Find where the given text appears and provide that cell's center as [X, Y] coordinate. 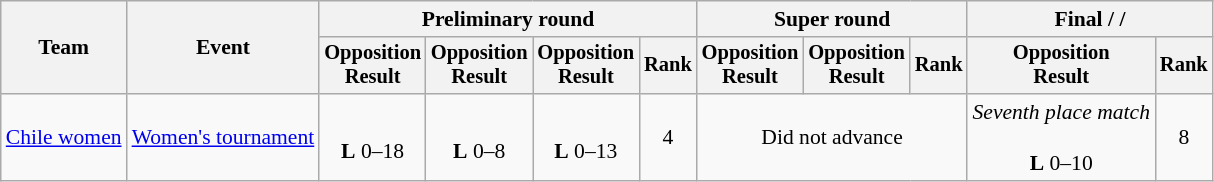
4 [668, 138]
Event [224, 48]
Seventh place matchL 0–10 [1061, 138]
Did not advance [832, 138]
L 0–13 [586, 138]
L 0–18 [372, 138]
Chile women [64, 138]
Preliminary round [508, 19]
8 [1184, 138]
Final / / [1090, 19]
Women's tournament [224, 138]
L 0–8 [480, 138]
Super round [832, 19]
Team [64, 48]
